Search for the cell housing the specified text and yield its [x, y] center coordinate. 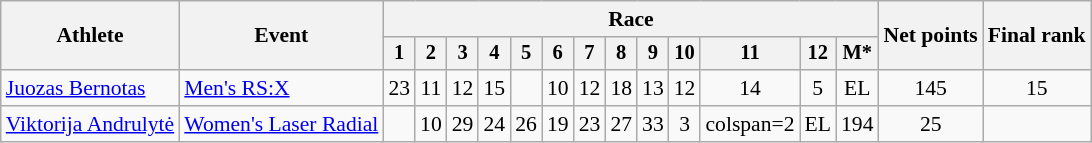
29 [463, 124]
194 [858, 124]
colspan=2 [750, 124]
19 [558, 124]
33 [653, 124]
7 [590, 54]
25 [931, 124]
Final rank [1037, 36]
Women's Laser Radial [281, 124]
8 [621, 54]
145 [931, 88]
27 [621, 124]
Net points [931, 36]
Men's RS:X [281, 88]
24 [494, 124]
Juozas Bernotas [90, 88]
M* [858, 54]
13 [653, 88]
1 [399, 54]
2 [431, 54]
6 [558, 54]
Viktorija Andrulytė [90, 124]
Race [630, 19]
Event [281, 36]
26 [526, 124]
4 [494, 54]
18 [621, 88]
Athlete [90, 36]
14 [750, 88]
9 [653, 54]
